For the text-containing cell, return its midpoint in [X, Y] coordinate format. 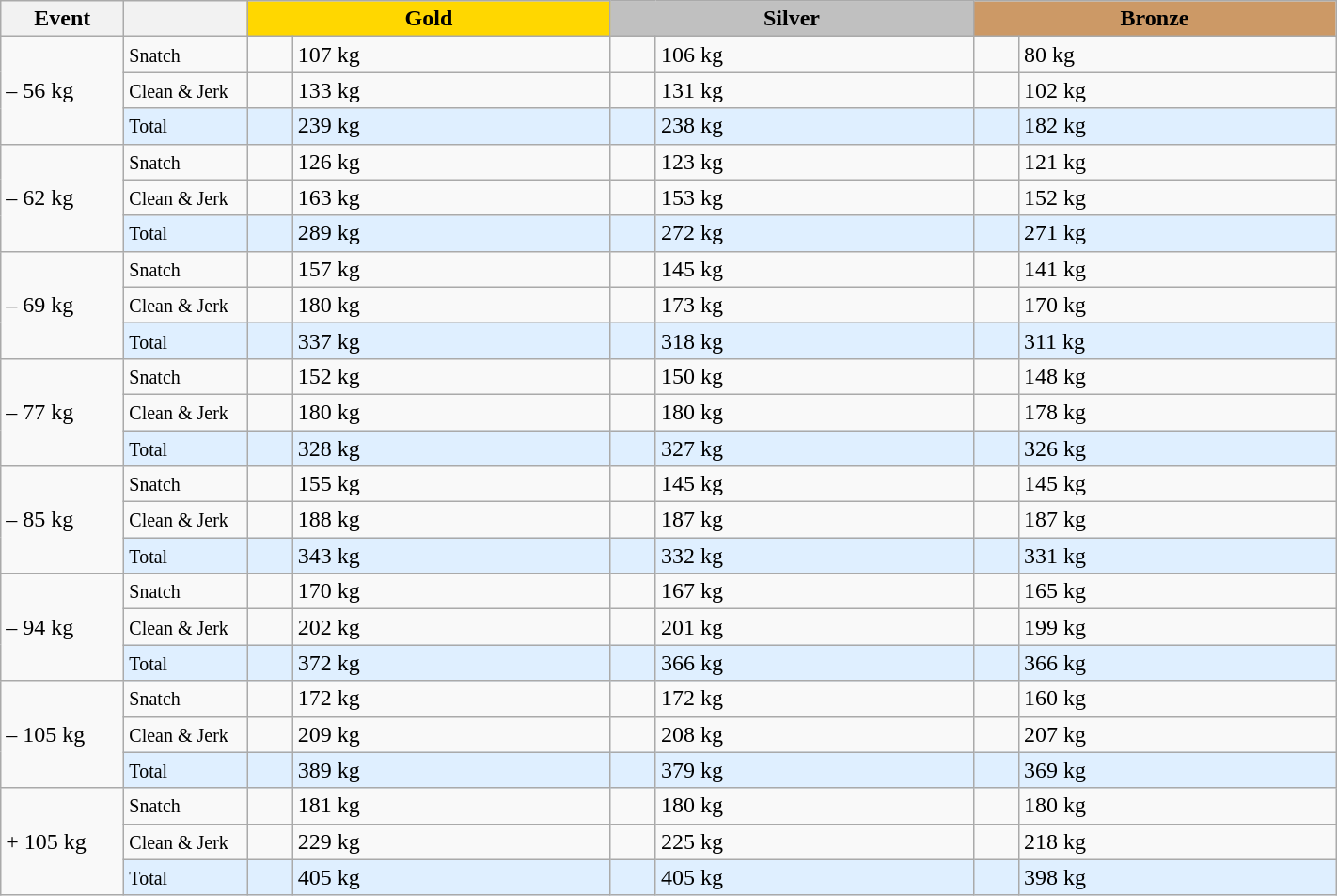
332 kg [814, 556]
178 kg [1177, 412]
157 kg [451, 269]
165 kg [1177, 591]
Gold [429, 19]
238 kg [814, 126]
398 kg [1177, 877]
– 69 kg [62, 305]
199 kg [1177, 627]
Event [62, 19]
106 kg [814, 55]
318 kg [814, 340]
331 kg [1177, 556]
229 kg [451, 841]
372 kg [451, 663]
173 kg [814, 305]
188 kg [451, 520]
311 kg [1177, 340]
107 kg [451, 55]
167 kg [814, 591]
289 kg [451, 233]
271 kg [1177, 233]
133 kg [451, 90]
– 56 kg [62, 90]
Silver [792, 19]
– 105 kg [62, 734]
202 kg [451, 627]
337 kg [451, 340]
369 kg [1177, 770]
80 kg [1177, 55]
123 kg [814, 162]
102 kg [1177, 90]
328 kg [451, 448]
239 kg [451, 126]
182 kg [1177, 126]
181 kg [451, 806]
201 kg [814, 627]
326 kg [1177, 448]
327 kg [814, 448]
121 kg [1177, 162]
163 kg [451, 197]
+ 105 kg [62, 841]
155 kg [451, 484]
Bronze [1155, 19]
131 kg [814, 90]
208 kg [814, 734]
150 kg [814, 376]
209 kg [451, 734]
218 kg [1177, 841]
153 kg [814, 197]
– 85 kg [62, 520]
272 kg [814, 233]
207 kg [1177, 734]
225 kg [814, 841]
160 kg [1177, 699]
389 kg [451, 770]
148 kg [1177, 376]
379 kg [814, 770]
141 kg [1177, 269]
126 kg [451, 162]
343 kg [451, 556]
– 62 kg [62, 197]
– 94 kg [62, 627]
– 77 kg [62, 412]
